Return [X, Y] of the center of cell containing provided text 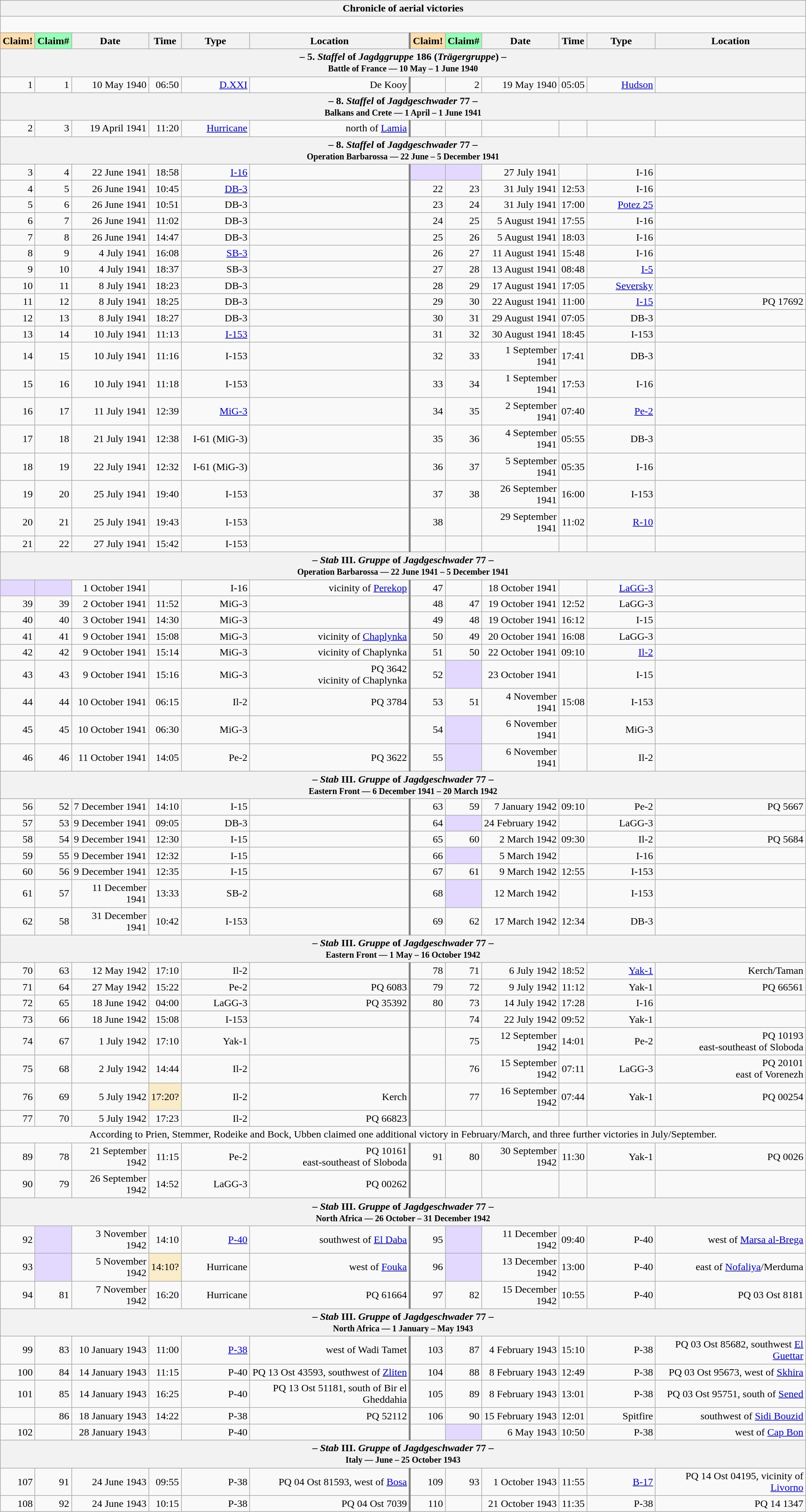
– Stab III. Gruppe of Jagdgeschwader 77 –Italy — June – 25 October 1943 [403, 1454]
29 September 1941 [520, 522]
22 June 1941 [110, 172]
11 October 1941 [110, 757]
4 November 1941 [520, 702]
12:34 [573, 921]
24 February 1942 [520, 823]
– Stab III. Gruppe of Jagdgeschwader 77 –Operation Barbarossa — 22 June 1941 – 5 December 1941 [403, 565]
– Stab III. Gruppe of Jagdgeschwader 77 –North Africa — 1 January – May 1943 [403, 1323]
17:00 [573, 204]
PQ 17692 [730, 302]
10:55 [573, 1295]
De Kooy [330, 85]
109 [428, 1482]
18:03 [573, 237]
87 [463, 1350]
99 [18, 1350]
103 [428, 1350]
17:28 [573, 1003]
11:16 [165, 356]
22 July 1941 [110, 467]
10 January 1943 [110, 1350]
16 September 1942 [520, 1097]
10:42 [165, 921]
18 January 1943 [110, 1416]
13:33 [165, 894]
18:52 [573, 971]
PQ 3642vicinity of Chaplynka [330, 674]
B-17 [622, 1482]
11:52 [165, 604]
12 September 1942 [520, 1041]
PQ 14 1347 [730, 1503]
14:47 [165, 237]
PQ 35392 [330, 1003]
04:00 [165, 1003]
31 December 1941 [110, 921]
09:52 [573, 1019]
PQ 13 Ost 43593, southwest of Zliten [330, 1372]
11:55 [573, 1482]
15:16 [165, 674]
29 August 1941 [520, 318]
12 May 1942 [110, 971]
11 December 1941 [110, 894]
14:52 [165, 1184]
22 October 1941 [520, 652]
88 [463, 1372]
18:27 [165, 318]
17:20? [165, 1097]
– 5. Staffel of Jagdggruppe 186 (Trägergruppe) –Battle of France — 10 May – 1 June 1940 [403, 63]
20 October 1941 [520, 636]
15:42 [165, 544]
22 July 1942 [520, 1019]
16:25 [165, 1394]
27 May 1942 [110, 987]
11:20 [165, 128]
PQ 03 Ost 8181 [730, 1295]
09:40 [573, 1240]
19:43 [165, 522]
PQ 04 Ost 81593, west of Bosa [330, 1482]
PQ 5684 [730, 839]
2 March 1942 [520, 839]
09:05 [165, 823]
Seversky [622, 286]
19:40 [165, 494]
05:35 [573, 467]
10:51 [165, 204]
Kerch [330, 1097]
Spitfire [622, 1416]
07:40 [573, 411]
15:48 [573, 253]
11 July 1941 [110, 411]
9 March 1942 [520, 871]
1 July 1942 [110, 1041]
107 [18, 1482]
30 August 1941 [520, 334]
102 [18, 1432]
09:55 [165, 1482]
12:53 [573, 188]
09:30 [573, 839]
18 October 1941 [520, 588]
110 [428, 1503]
PQ 52112 [330, 1416]
PQ 10161 east-southeast of Sloboda [330, 1156]
18:23 [165, 286]
east of Nofaliya/Merduma [730, 1267]
12:55 [573, 871]
81 [53, 1295]
14:22 [165, 1416]
108 [18, 1503]
9 July 1942 [520, 987]
west of Cap Bon [730, 1432]
06:30 [165, 729]
11:18 [165, 383]
104 [428, 1372]
97 [428, 1295]
– Stab III. Gruppe of Jagdgeschwader 77 –Eastern Front — 6 December 1941 – 20 March 1942 [403, 785]
PQ 03 Ost 95751, south of Sened [730, 1394]
15:22 [165, 987]
21 October 1943 [520, 1503]
PQ 0026 [730, 1156]
05:55 [573, 439]
21 July 1941 [110, 439]
PQ 6083 [330, 987]
3 November 1942 [110, 1240]
– Stab III. Gruppe of Jagdgeschwader 77 –North Africa — 26 October – 31 December 1942 [403, 1211]
17:23 [165, 1118]
96 [428, 1267]
PQ 5667 [730, 807]
11:35 [573, 1503]
10:15 [165, 1503]
PQ 3622 [330, 757]
101 [18, 1394]
13 December 1942 [520, 1267]
14:05 [165, 757]
10 May 1940 [110, 85]
94 [18, 1295]
PQ 3784 [330, 702]
12 March 1942 [520, 894]
14:30 [165, 620]
30 September 1942 [520, 1156]
PQ 13 Ost 51181, south of Bir el Gheddahia [330, 1394]
4 February 1943 [520, 1350]
north of Lamia [330, 128]
5 September 1941 [520, 467]
86 [53, 1416]
1 October 1943 [520, 1482]
13:00 [573, 1267]
07:44 [573, 1097]
17 August 1941 [520, 286]
11:30 [573, 1156]
05:05 [573, 85]
100 [18, 1372]
17:41 [573, 356]
23 October 1941 [520, 674]
14:01 [573, 1041]
I-5 [622, 269]
15 February 1943 [520, 1416]
2 September 1941 [520, 411]
PQ 10193 east-southeast of Sloboda [730, 1041]
1 October 1941 [110, 588]
13 August 1941 [520, 269]
11:13 [165, 334]
R-10 [622, 522]
southwest of Sidi Bouzid [730, 1416]
18:25 [165, 302]
Hudson [622, 85]
7 December 1941 [110, 807]
7 November 1942 [110, 1295]
08:48 [573, 269]
17:55 [573, 221]
southwest of El Daba [330, 1240]
85 [53, 1394]
12:30 [165, 839]
12:52 [573, 604]
21 September 1942 [110, 1156]
2 October 1941 [110, 604]
14:10? [165, 1267]
26 September 1941 [520, 494]
17:53 [573, 383]
Potez 25 [622, 204]
7 January 1942 [520, 807]
95 [428, 1240]
11 August 1941 [520, 253]
07:05 [573, 318]
12:35 [165, 871]
west of Fouka [330, 1267]
19 May 1940 [520, 85]
11 December 1942 [520, 1240]
5 November 1942 [110, 1267]
18:45 [573, 334]
12:39 [165, 411]
18:37 [165, 269]
vicinity of Perekop [330, 588]
12:01 [573, 1416]
Kerch/Taman [730, 971]
10:45 [165, 188]
2 July 1942 [110, 1069]
– 8. Staffel of Jagdgeschwader 77 –Operation Barbarossa — 22 June – 5 December 1941 [403, 150]
14:44 [165, 1069]
84 [53, 1372]
SB-2 [215, 894]
17:05 [573, 286]
PQ 14 Ost 04195, vicinity of Livorno [730, 1482]
According to Prien, Stemmer, Rodeike and Bock, Ubben claimed one additional victory in February/March, and three further victories in July/September. [403, 1135]
west of Wadi Tamet [330, 1350]
18:58 [165, 172]
PQ 03 Ost 95673, west of Skhira [730, 1372]
– Stab III. Gruppe of Jagdgeschwader 77 –Eastern Front — 1 May – 16 October 1942 [403, 949]
PQ 00262 [330, 1184]
16:12 [573, 620]
PQ 66561 [730, 987]
PQ 03 Ost 85682, southwest El Guettar [730, 1350]
83 [53, 1350]
5 March 1942 [520, 855]
19 April 1941 [110, 128]
PQ 66823 [330, 1118]
11:12 [573, 987]
PQ 04 Ost 7039 [330, 1503]
4 September 1941 [520, 439]
26 September 1942 [110, 1184]
22 August 1941 [520, 302]
06:15 [165, 702]
12:49 [573, 1372]
06:50 [165, 85]
106 [428, 1416]
12:38 [165, 439]
15:14 [165, 652]
13:01 [573, 1394]
15 December 1942 [520, 1295]
– 8. Staffel of Jagdgeschwader 77 –Balkans and Crete — 1 April – 1 June 1941 [403, 106]
3 October 1941 [110, 620]
6 May 1943 [520, 1432]
10:50 [573, 1432]
PQ 00254 [730, 1097]
6 July 1942 [520, 971]
16:20 [165, 1295]
15 September 1942 [520, 1069]
west of Marsa al-Brega [730, 1240]
82 [463, 1295]
D.XXI [215, 85]
Chronicle of aerial victories [403, 9]
16:00 [573, 494]
PQ 20101 east of Vorenezh [730, 1069]
105 [428, 1394]
PQ 61664 [330, 1295]
14 July 1942 [520, 1003]
17 March 1942 [520, 921]
28 January 1943 [110, 1432]
07:11 [573, 1069]
15:10 [573, 1350]
